Find where the given text appears and provide that cell's center as [X, Y] coordinate. 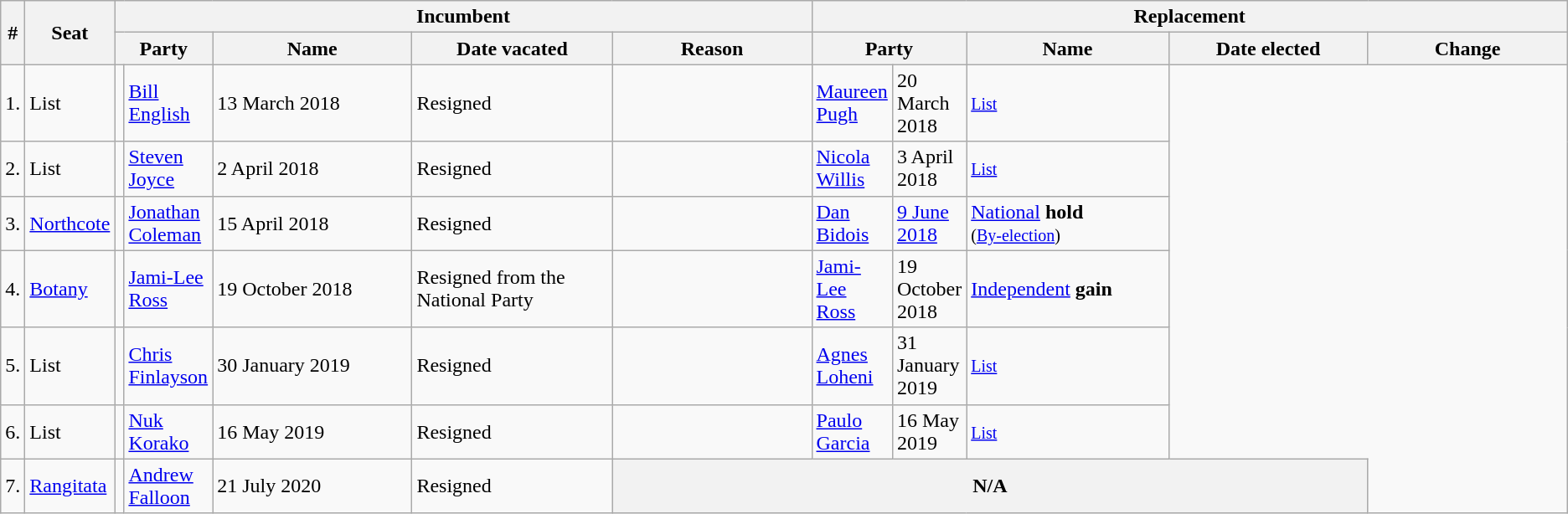
Nicola Willis [852, 169]
Maureen Pugh [852, 103]
30 January 2019 [312, 366]
Date vacated [513, 49]
9 June 2018 [929, 223]
31 January 2019 [929, 366]
Resigned from the National Party [513, 289]
Paulo Garcia [852, 432]
21 July 2020 [312, 486]
20 March 2018 [929, 103]
15 April 2018 [312, 223]
N/A [990, 486]
Northcote [70, 223]
Jonathan Coleman [168, 223]
Date elected [1268, 49]
4. [13, 289]
2 April 2018 [312, 169]
Independent gain [1067, 289]
Change [1467, 49]
Nuk Korako [168, 432]
3 April 2018 [929, 169]
Agnes Loheni [852, 366]
6. [13, 432]
Chris Finlayson [168, 366]
# [13, 33]
7. [13, 486]
Rangitata [70, 486]
2. [13, 169]
Steven Joyce [168, 169]
5. [13, 366]
Reason [712, 49]
Seat [70, 33]
Andrew Falloon [168, 486]
3. [13, 223]
Bill English [168, 103]
Botany [70, 289]
National hold(By-election) [1067, 223]
13 March 2018 [312, 103]
Incumbent [463, 17]
Replacement [1189, 17]
1. [13, 103]
Dan Bidois [852, 223]
